Locate the cell with the specified text and output its (X, Y) center coordinate. 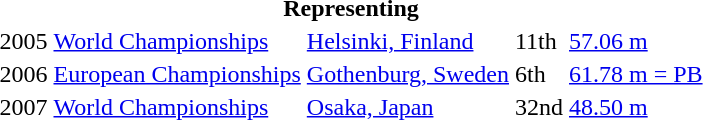
6th (540, 74)
Gothenburg, Sweden (408, 74)
11th (540, 41)
European Championships (177, 74)
Helsinki, Finland (408, 41)
World Championships (177, 41)
